Extract the [X, Y] coordinate from the center of the cell holding the provided text.  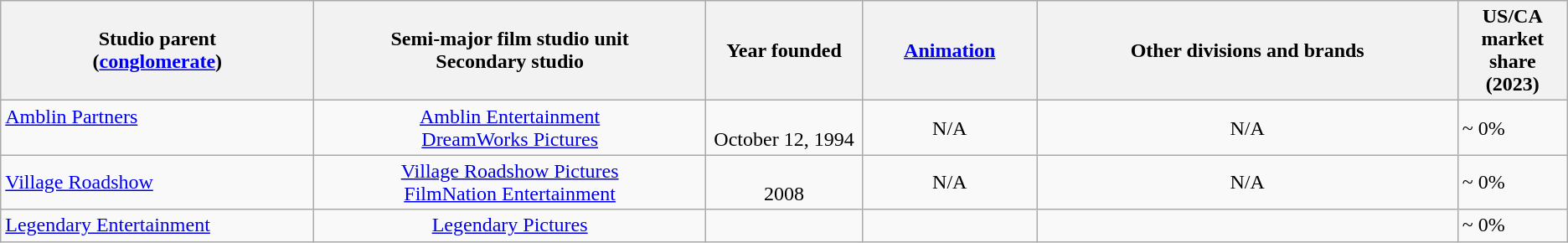
Year founded [784, 50]
Legendary Entertainment [157, 225]
US/CA market share (2023) [1513, 50]
2008 [784, 183]
Semi-major film studio unitSecondary studio [510, 50]
Amblin Partners [157, 127]
Other divisions and brands [1247, 50]
Amblin EntertainmentDreamWorks Pictures [510, 127]
Legendary Pictures [510, 225]
Village Roadshow [157, 183]
Animation [950, 50]
Studio parent(conglomerate) [157, 50]
Village Roadshow PicturesFilmNation Entertainment [510, 183]
October 12, 1994 [784, 127]
